From the cell containing the given text, extract its center point as (x, y) coordinate. 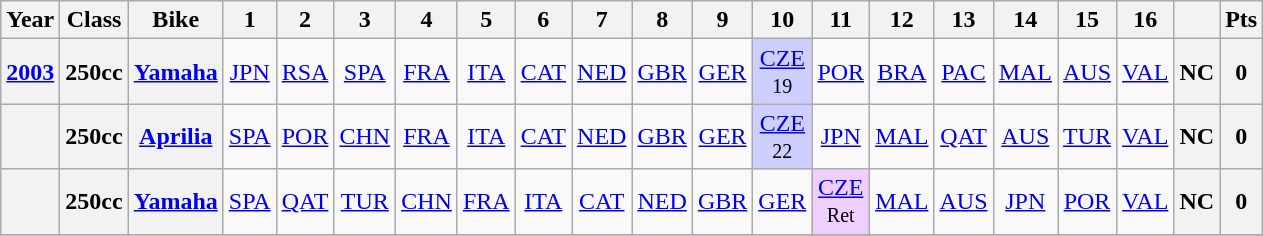
Class (94, 20)
Year (30, 20)
Aprilia (176, 136)
1 (250, 20)
8 (662, 20)
2003 (30, 72)
15 (1088, 20)
PAC (964, 72)
6 (543, 20)
11 (841, 20)
Bike (176, 20)
2 (305, 20)
16 (1146, 20)
10 (782, 20)
CZE19 (782, 72)
RSA (305, 72)
7 (602, 20)
12 (902, 20)
5 (486, 20)
4 (427, 20)
CZE22 (782, 136)
Pts (1242, 20)
BRA (902, 72)
14 (1025, 20)
CZERet (841, 202)
13 (964, 20)
9 (722, 20)
3 (365, 20)
